Identify which cell holds the provided text, then report its [X, Y] central coordinate. 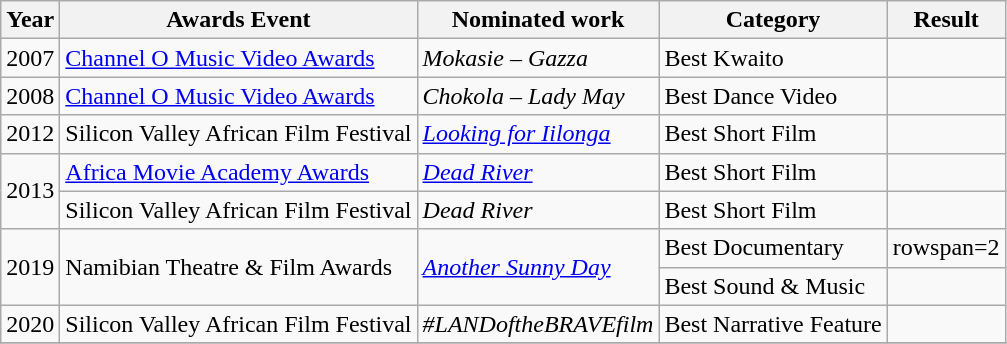
2008 [30, 96]
Africa Movie Academy Awards [238, 172]
Year [30, 20]
Mokasie – Gazza [538, 58]
Best Documentary [773, 248]
Namibian Theatre & Film Awards [238, 267]
#LANDoftheBRAVEfilm [538, 324]
2007 [30, 58]
Best Dance Video [773, 96]
2020 [30, 324]
Looking for Iilonga [538, 134]
Awards Event [238, 20]
Best Narrative Feature [773, 324]
Best Kwaito [773, 58]
2019 [30, 267]
Best Sound & Music [773, 286]
Another Sunny Day [538, 267]
2013 [30, 191]
Nominated work [538, 20]
Chokola – Lady May [538, 96]
rowspan=2 [946, 248]
Category [773, 20]
Result [946, 20]
2012 [30, 134]
